Capture the cell that displays the provided text and extract its [X, Y] central coordinate. 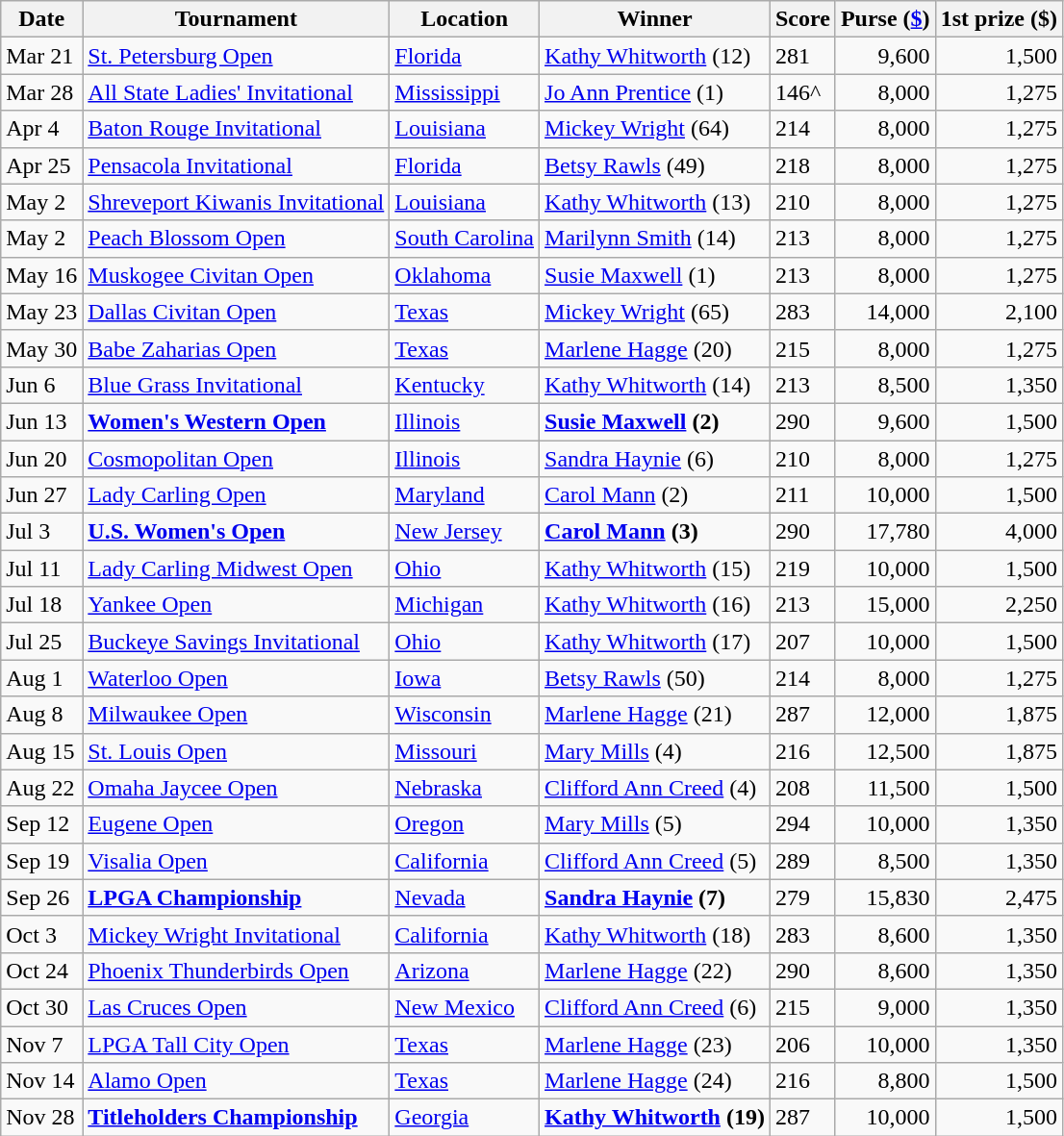
Clifford Ann Creed (4) [655, 788]
Visalia Open [237, 861]
Mississippi [465, 92]
14,000 [885, 312]
Dallas Civitan Open [237, 312]
Marlene Hagge (24) [655, 1081]
17,780 [885, 532]
2,100 [999, 312]
Titleholders Championship [237, 1118]
12,500 [885, 751]
Apr 25 [42, 165]
294 [802, 824]
4,000 [999, 532]
Kathy Whitworth (17) [655, 642]
Women's Western Open [237, 421]
Kathy Whitworth (19) [655, 1118]
Kathy Whitworth (13) [655, 202]
Mar 28 [42, 92]
Marlene Hagge (21) [655, 715]
Yankee Open [237, 605]
15,000 [885, 605]
Marlene Hagge (20) [655, 348]
Maryland [465, 495]
Aug 1 [42, 678]
Omaha Jaycee Open [237, 788]
Jul 25 [42, 642]
Tournament [237, 19]
Michigan [465, 605]
206 [802, 1044]
Waterloo Open [237, 678]
Susie Maxwell (2) [655, 421]
Lady Carling Midwest Open [237, 568]
Pensacola Invitational [237, 165]
All State Ladies' Invitational [237, 92]
Location [465, 19]
Mickey Wright Invitational [237, 934]
Milwaukee Open [237, 715]
South Carolina [465, 239]
Kathy Whitworth (15) [655, 568]
Kathy Whitworth (14) [655, 385]
2,475 [999, 897]
Oct 3 [42, 934]
Nov 14 [42, 1081]
Buckeye Savings Invitational [237, 642]
Muskogee Civitan Open [237, 275]
Mary Mills (4) [655, 751]
New Jersey [465, 532]
Arizona [465, 971]
9,000 [885, 1007]
Jun 20 [42, 459]
211 [802, 495]
Babe Zaharias Open [237, 348]
Mary Mills (5) [655, 824]
2,250 [999, 605]
279 [802, 897]
Kathy Whitworth (12) [655, 56]
Susie Maxwell (1) [655, 275]
Marlene Hagge (23) [655, 1044]
Peach Blossom Open [237, 239]
8,800 [885, 1081]
Oct 24 [42, 971]
Clifford Ann Creed (6) [655, 1007]
May 30 [42, 348]
U.S. Women's Open [237, 532]
Jo Ann Prentice (1) [655, 92]
Jun 13 [42, 421]
Eugene Open [237, 824]
Cosmopolitan Open [237, 459]
Marlene Hagge (22) [655, 971]
Phoenix Thunderbirds Open [237, 971]
Oct 30 [42, 1007]
Georgia [465, 1118]
Alamo Open [237, 1081]
Sep 26 [42, 897]
281 [802, 56]
Nevada [465, 897]
Carol Mann (2) [655, 495]
12,000 [885, 715]
Oregon [465, 824]
Nebraska [465, 788]
Aug 22 [42, 788]
Aug 15 [42, 751]
Las Cruces Open [237, 1007]
Mickey Wright (65) [655, 312]
207 [802, 642]
Score [802, 19]
1st prize ($) [999, 19]
Oklahoma [465, 275]
Wisconsin [465, 715]
Jul 18 [42, 605]
Jul 11 [42, 568]
Carol Mann (3) [655, 532]
Date [42, 19]
Nov 7 [42, 1044]
Marilynn Smith (14) [655, 239]
Iowa [465, 678]
Jun 27 [42, 495]
11,500 [885, 788]
LPGA Tall City Open [237, 1044]
219 [802, 568]
Betsy Rawls (49) [655, 165]
Betsy Rawls (50) [655, 678]
Jun 6 [42, 385]
Nov 28 [42, 1118]
15,830 [885, 897]
Kathy Whitworth (18) [655, 934]
Blue Grass Invitational [237, 385]
Winner [655, 19]
May 23 [42, 312]
Kentucky [465, 385]
Lady Carling Open [237, 495]
LPGA Championship [237, 897]
Kathy Whitworth (16) [655, 605]
Sandra Haynie (6) [655, 459]
218 [802, 165]
Jul 3 [42, 532]
289 [802, 861]
Aug 8 [42, 715]
Sep 19 [42, 861]
Purse ($) [885, 19]
208 [802, 788]
Missouri [465, 751]
Sep 12 [42, 824]
Baton Rouge Invitational [237, 129]
St. Petersburg Open [237, 56]
146^ [802, 92]
Apr 4 [42, 129]
Mar 21 [42, 56]
Shreveport Kiwanis Invitational [237, 202]
May 16 [42, 275]
St. Louis Open [237, 751]
Mickey Wright (64) [655, 129]
Clifford Ann Creed (5) [655, 861]
Sandra Haynie (7) [655, 897]
New Mexico [465, 1007]
